Output the (X, Y) coordinate of the center of the cell containing the given text.  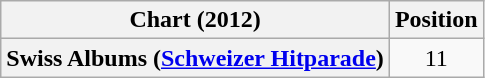
Chart (2012) (196, 20)
Position (436, 20)
Swiss Albums (Schweizer Hitparade) (196, 58)
11 (436, 58)
